For the text-containing cell, return its midpoint in (X, Y) coordinate format. 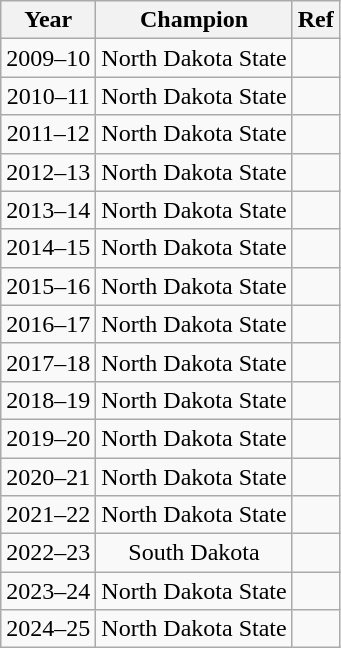
South Dakota (194, 553)
2013–14 (48, 210)
Year (48, 20)
2012–13 (48, 172)
Ref (316, 20)
2023–24 (48, 591)
2018–19 (48, 400)
2011–12 (48, 134)
2019–20 (48, 438)
2022–23 (48, 553)
2010–11 (48, 96)
2009–10 (48, 58)
2016–17 (48, 324)
2017–18 (48, 362)
Champion (194, 20)
2021–22 (48, 515)
2014–15 (48, 248)
2020–21 (48, 477)
2024–25 (48, 629)
2015–16 (48, 286)
